From the cell containing the given text, extract its center point as (X, Y) coordinate. 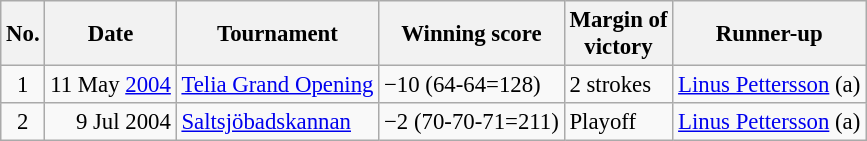
Tournament (278, 34)
Telia Grand Opening (278, 85)
9 Jul 2004 (110, 122)
2 strokes (618, 85)
No. (23, 34)
Margin ofvictory (618, 34)
Playoff (618, 122)
−2 (70-70-71=211) (472, 122)
Saltsjöbadskannan (278, 122)
1 (23, 85)
Date (110, 34)
Winning score (472, 34)
Runner-up (770, 34)
−10 (64-64=128) (472, 85)
11 May 2004 (110, 85)
2 (23, 122)
